Output the [x, y] coordinate of the center of the cell containing the given text.  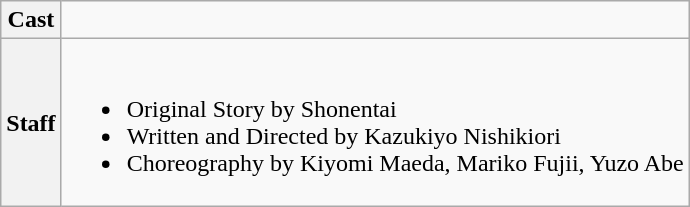
Cast [31, 20]
Staff [31, 122]
Original Story by ShonentaiWritten and Directed by Kazukiyo NishikioriChoreography by Kiyomi Maeda, Mariko Fujii, Yuzo Abe [375, 122]
